Detect which cell encompasses the target text, then output its (X, Y) center coordinate. 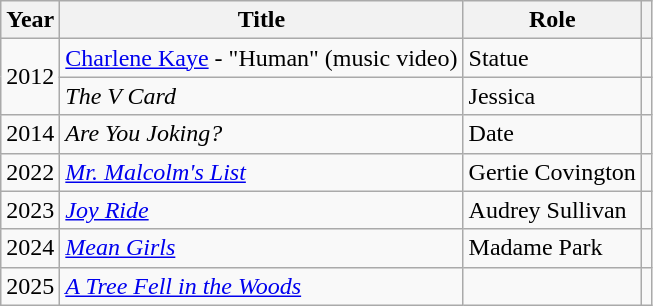
Date (552, 134)
2025 (30, 286)
The V Card (262, 96)
2023 (30, 210)
Mean Girls (262, 248)
Gertie Covington (552, 172)
Role (552, 20)
Statue (552, 58)
Year (30, 20)
Title (262, 20)
2024 (30, 248)
Madame Park (552, 248)
Are You Joking? (262, 134)
2022 (30, 172)
A Tree Fell in the Woods (262, 286)
Mr. Malcolm's List (262, 172)
2012 (30, 77)
Audrey Sullivan (552, 210)
Charlene Kaye - "Human" (music video) (262, 58)
Joy Ride (262, 210)
Jessica (552, 96)
2014 (30, 134)
